Search for the cell housing the specified text and yield its [X, Y] center coordinate. 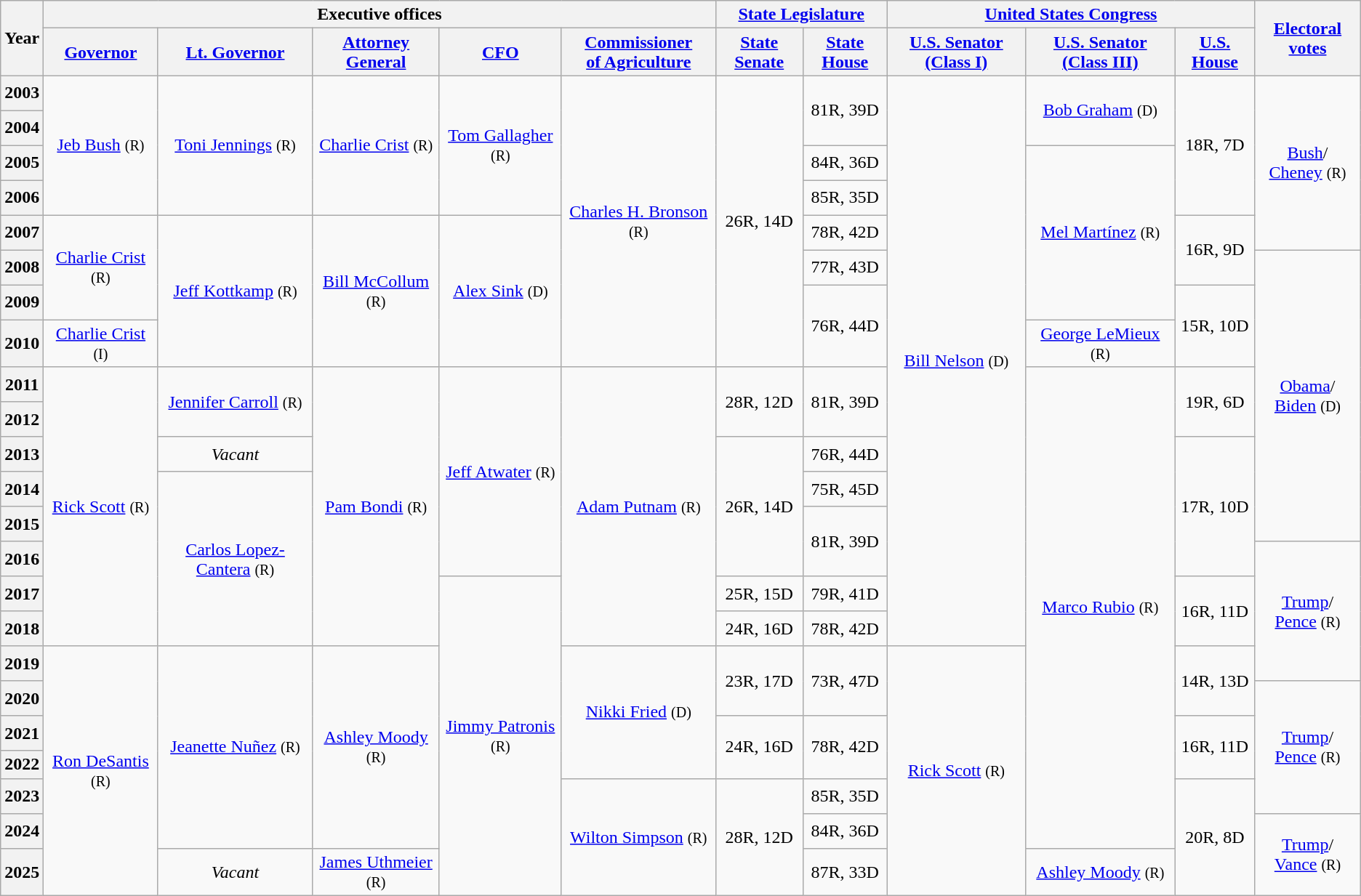
Attorney General [376, 52]
2020 [22, 698]
2013 [22, 454]
Charlie Crist (I) [100, 343]
16R, 9D [1215, 250]
19R, 6D [1215, 402]
Jeff Kottkamp (R) [236, 291]
2021 [22, 733]
2015 [22, 524]
Nikki Fried (D) [638, 712]
2008 [22, 267]
Bill McCollum (R) [376, 291]
17R, 10D [1215, 506]
2018 [22, 629]
2014 [22, 489]
CFO [500, 52]
2023 [22, 796]
George LeMieux (R) [1100, 343]
Jeanette Nuñez (R) [236, 747]
Electoral votes [1308, 38]
87R, 33D [845, 872]
Jimmy Patronis (R) [500, 735]
2012 [22, 419]
2025 [22, 872]
15R, 10D [1215, 326]
Carlos Lopez-Cantera (R) [236, 559]
2016 [22, 559]
Pam Bondi (R) [376, 506]
2011 [22, 384]
State Senate [759, 52]
Marco Rubio (R) [1100, 608]
2024 [22, 831]
Charles H. Bronson (R) [638, 221]
Bob Graham (D) [1100, 110]
Jeff Atwater (R) [500, 472]
2003 [22, 93]
Jennifer Carroll (R) [236, 402]
U.S. Senator (Class I) [956, 52]
U.S. House [1215, 52]
Obama/Biden (D) [1308, 395]
25R, 15D [759, 594]
2004 [22, 128]
Tom Gallagher (R) [500, 145]
U.S. Senator (Class III) [1100, 52]
Trump/Vance (R) [1308, 855]
Toni Jennings (R) [236, 145]
18R, 7D [1215, 145]
2005 [22, 163]
United States Congress [1070, 15]
State House [845, 52]
Lt. Governor [236, 52]
79R, 41D [845, 594]
Bill Nelson (D) [956, 360]
Adam Putnam (R) [638, 506]
20R, 8D [1215, 837]
Alex Sink (D) [500, 291]
State Legislature [801, 15]
Jeb Bush (R) [100, 145]
Bush/Cheney (R) [1308, 163]
Ron DeSantis (R) [100, 770]
James Uthmeier (R) [376, 872]
Executive offices [380, 15]
73R, 47D [845, 681]
Wilton Simpson (R) [638, 837]
77R, 43D [845, 267]
Governor [100, 52]
2006 [22, 198]
75R, 45D [845, 489]
2017 [22, 594]
2019 [22, 663]
2010 [22, 343]
14R, 13D [1215, 681]
23R, 17D [759, 681]
Mel Martínez (R) [1100, 233]
2022 [22, 764]
2007 [22, 233]
2009 [22, 302]
Commissionerof Agriculture [638, 52]
Year [22, 38]
